Return [X, Y] of the center of cell containing provided text 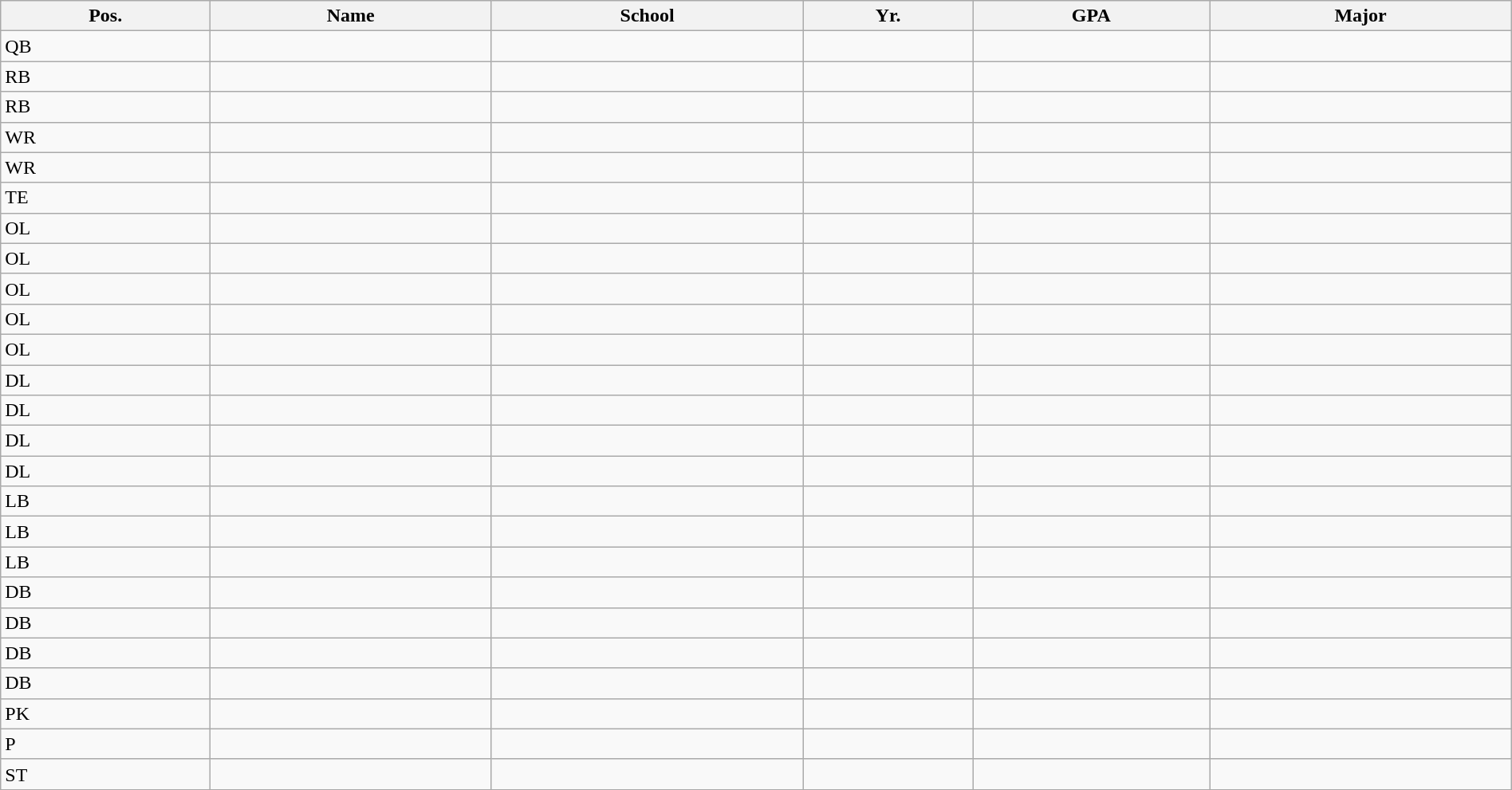
GPA [1091, 16]
Name [351, 16]
School [648, 16]
ST [105, 774]
PK [105, 713]
P [105, 744]
Major [1360, 16]
TE [105, 198]
Yr. [888, 16]
QB [105, 46]
Pos. [105, 16]
